Detect which cell encompasses the target text, then output its [x, y] center coordinate. 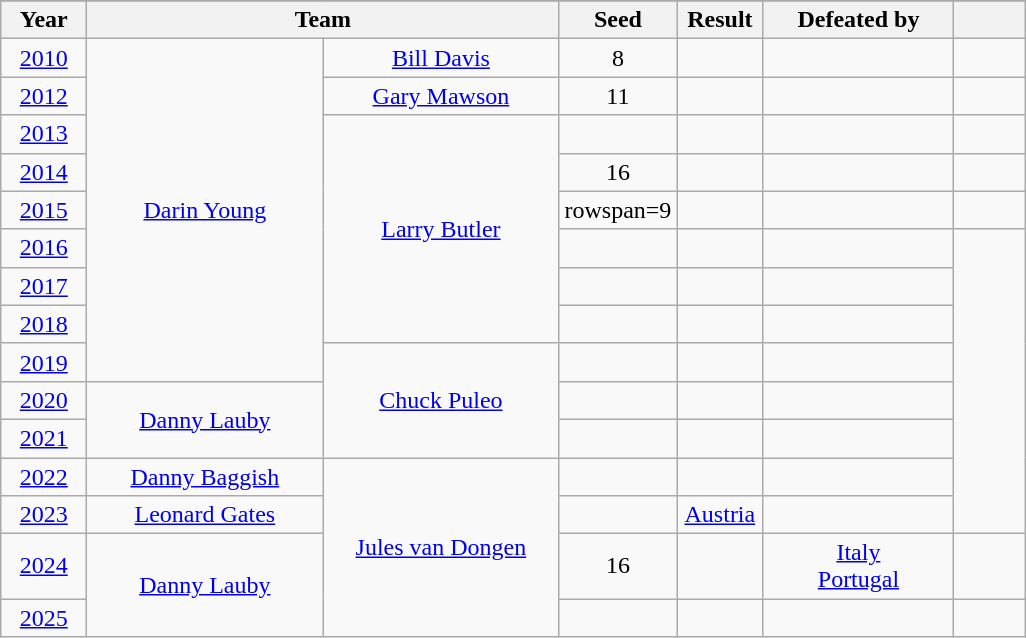
Bill Davis [441, 58]
2021 [44, 438]
Year [44, 20]
Austria [720, 515]
2023 [44, 515]
2010 [44, 58]
rowspan=9 [618, 210]
Chuck Puleo [441, 400]
Jules van Dongen [441, 548]
Darin Young [205, 210]
Result [720, 20]
2025 [44, 618]
2014 [44, 172]
11 [618, 96]
Seed [618, 20]
8 [618, 58]
2019 [44, 362]
Team [323, 20]
Defeated by [858, 20]
2024 [44, 566]
Italy Portugal [858, 566]
Leonard Gates [205, 515]
Larry Butler [441, 229]
2017 [44, 286]
2012 [44, 96]
Danny Baggish [205, 477]
2020 [44, 400]
Gary Mawson [441, 96]
2022 [44, 477]
2016 [44, 248]
2013 [44, 134]
2018 [44, 324]
2015 [44, 210]
